Locate the cell with the specified text and output its [X, Y] center coordinate. 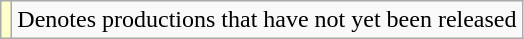
Denotes productions that have not yet been released [267, 20]
